From the cell containing the given text, extract its center point as [X, Y] coordinate. 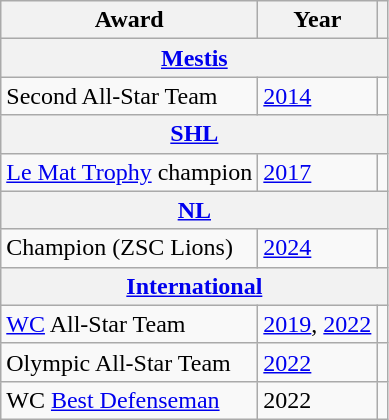
2019, 2022 [318, 324]
2024 [318, 248]
Year [318, 20]
Mestis [194, 58]
2017 [318, 172]
Champion (ZSC Lions) [130, 248]
Olympic All-Star Team [130, 362]
NL [194, 210]
Le Mat Trophy champion [130, 172]
WC All-Star Team [130, 324]
Award [130, 20]
Second All-Star Team [130, 96]
2014 [318, 96]
WC Best Defenseman [130, 400]
International [194, 286]
SHL [194, 134]
